Determine the (x, y) coordinate at the center of the cell enclosing the given text.  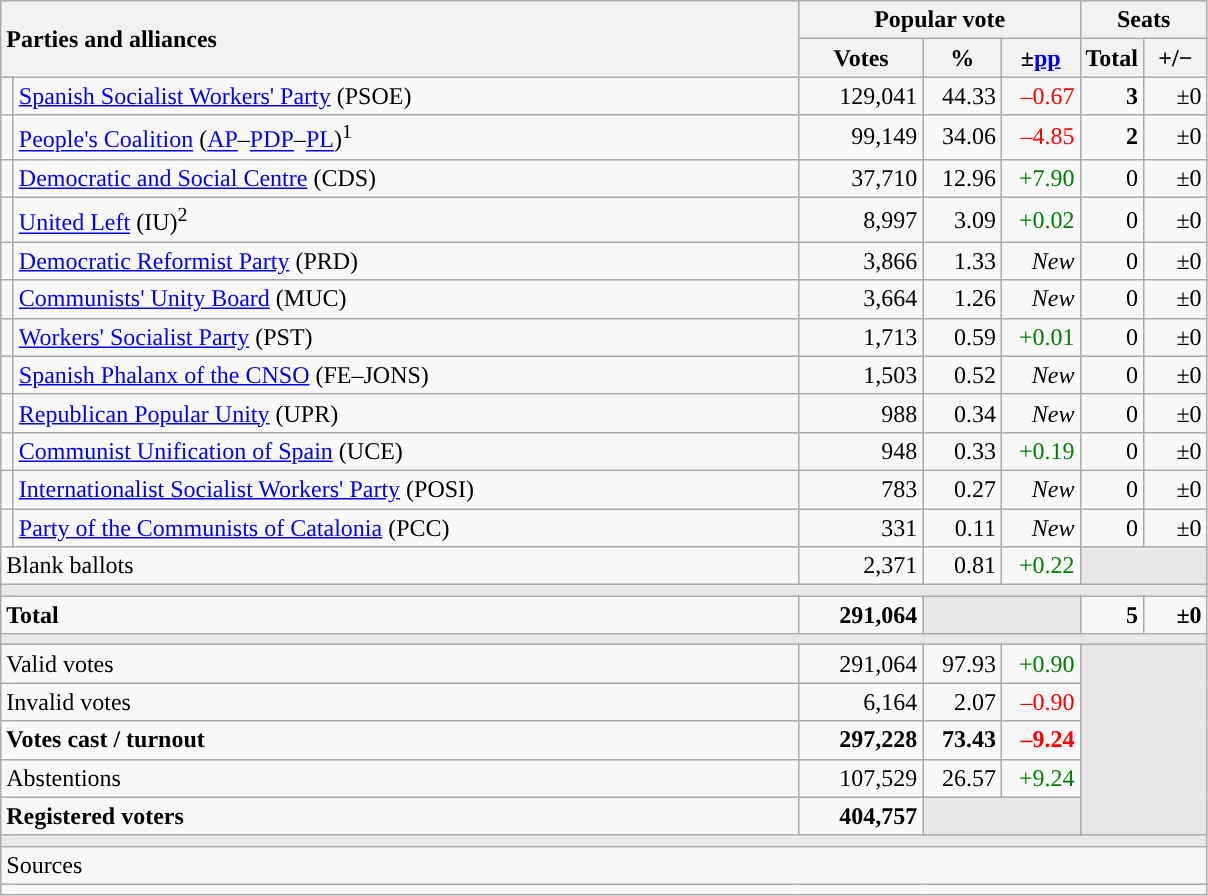
3,664 (861, 299)
34.06 (962, 138)
Democratic Reformist Party (PRD) (406, 261)
404,757 (861, 816)
0.27 (962, 489)
0.81 (962, 566)
0.11 (962, 528)
Sources (604, 865)
Invalid votes (400, 702)
5 (1112, 615)
+0.22 (1040, 566)
99,149 (861, 138)
Parties and alliances (400, 39)
–4.85 (1040, 138)
+9.24 (1040, 778)
Popular vote (940, 20)
Registered voters (400, 816)
26.57 (962, 778)
6,164 (861, 702)
Valid votes (400, 664)
Votes (861, 58)
People's Coalition (AP–PDP–PL)1 (406, 138)
1,713 (861, 337)
Communist Unification of Spain (UCE) (406, 451)
1,503 (861, 375)
Abstentions (400, 778)
±pp (1040, 58)
+/− (1176, 58)
United Left (IU)2 (406, 220)
1.26 (962, 299)
2 (1112, 138)
783 (861, 489)
1.33 (962, 261)
+0.19 (1040, 451)
0.33 (962, 451)
8,997 (861, 220)
+0.02 (1040, 220)
+0.90 (1040, 664)
0.59 (962, 337)
331 (861, 528)
3,866 (861, 261)
–0.90 (1040, 702)
129,041 (861, 96)
3.09 (962, 220)
% (962, 58)
2,371 (861, 566)
–0.67 (1040, 96)
2.07 (962, 702)
Spanish Phalanx of the CNSO (FE–JONS) (406, 375)
37,710 (861, 178)
73.43 (962, 740)
0.34 (962, 413)
44.33 (962, 96)
0.52 (962, 375)
–9.24 (1040, 740)
Seats (1144, 20)
Blank ballots (400, 566)
297,228 (861, 740)
Workers' Socialist Party (PST) (406, 337)
Party of the Communists of Catalonia (PCC) (406, 528)
Communists' Unity Board (MUC) (406, 299)
Internationalist Socialist Workers' Party (POSI) (406, 489)
Democratic and Social Centre (CDS) (406, 178)
3 (1112, 96)
12.96 (962, 178)
+0.01 (1040, 337)
Republican Popular Unity (UPR) (406, 413)
Spanish Socialist Workers' Party (PSOE) (406, 96)
97.93 (962, 664)
107,529 (861, 778)
Votes cast / turnout (400, 740)
+7.90 (1040, 178)
948 (861, 451)
988 (861, 413)
